Locate the cell with the specified text and output its (x, y) center coordinate. 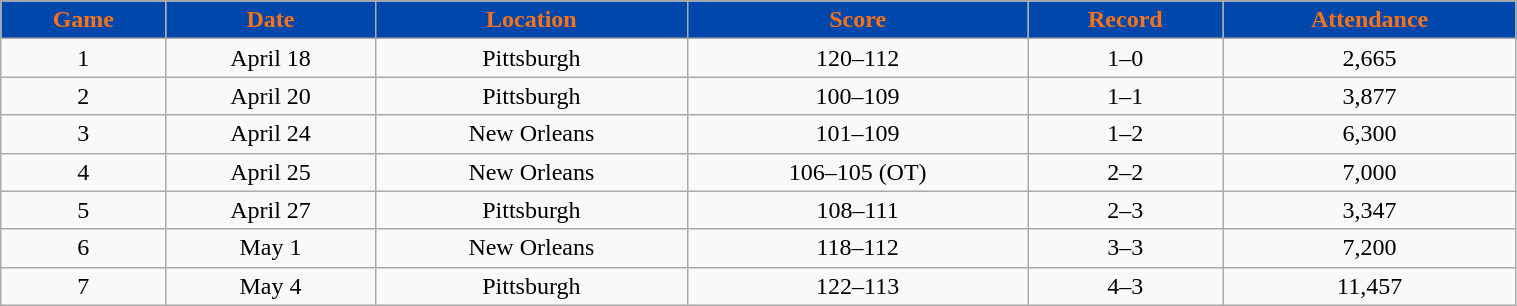
Record (1126, 20)
April 27 (270, 210)
Location (532, 20)
3 (84, 134)
April 18 (270, 58)
108–111 (858, 210)
2–2 (1126, 172)
2 (84, 96)
April 24 (270, 134)
2–3 (1126, 210)
2,665 (1370, 58)
3,877 (1370, 96)
4 (84, 172)
100–109 (858, 96)
5 (84, 210)
4–3 (1126, 286)
Score (858, 20)
3,347 (1370, 210)
7,000 (1370, 172)
7 (84, 286)
April 25 (270, 172)
6,300 (1370, 134)
Date (270, 20)
Attendance (1370, 20)
1–1 (1126, 96)
11,457 (1370, 286)
122–113 (858, 286)
101–109 (858, 134)
April 20 (270, 96)
May 1 (270, 248)
3–3 (1126, 248)
1–2 (1126, 134)
118–112 (858, 248)
120–112 (858, 58)
1–0 (1126, 58)
6 (84, 248)
1 (84, 58)
May 4 (270, 286)
106–105 (OT) (858, 172)
Game (84, 20)
7,200 (1370, 248)
